Locate the cell with the specified text and output its [x, y] center coordinate. 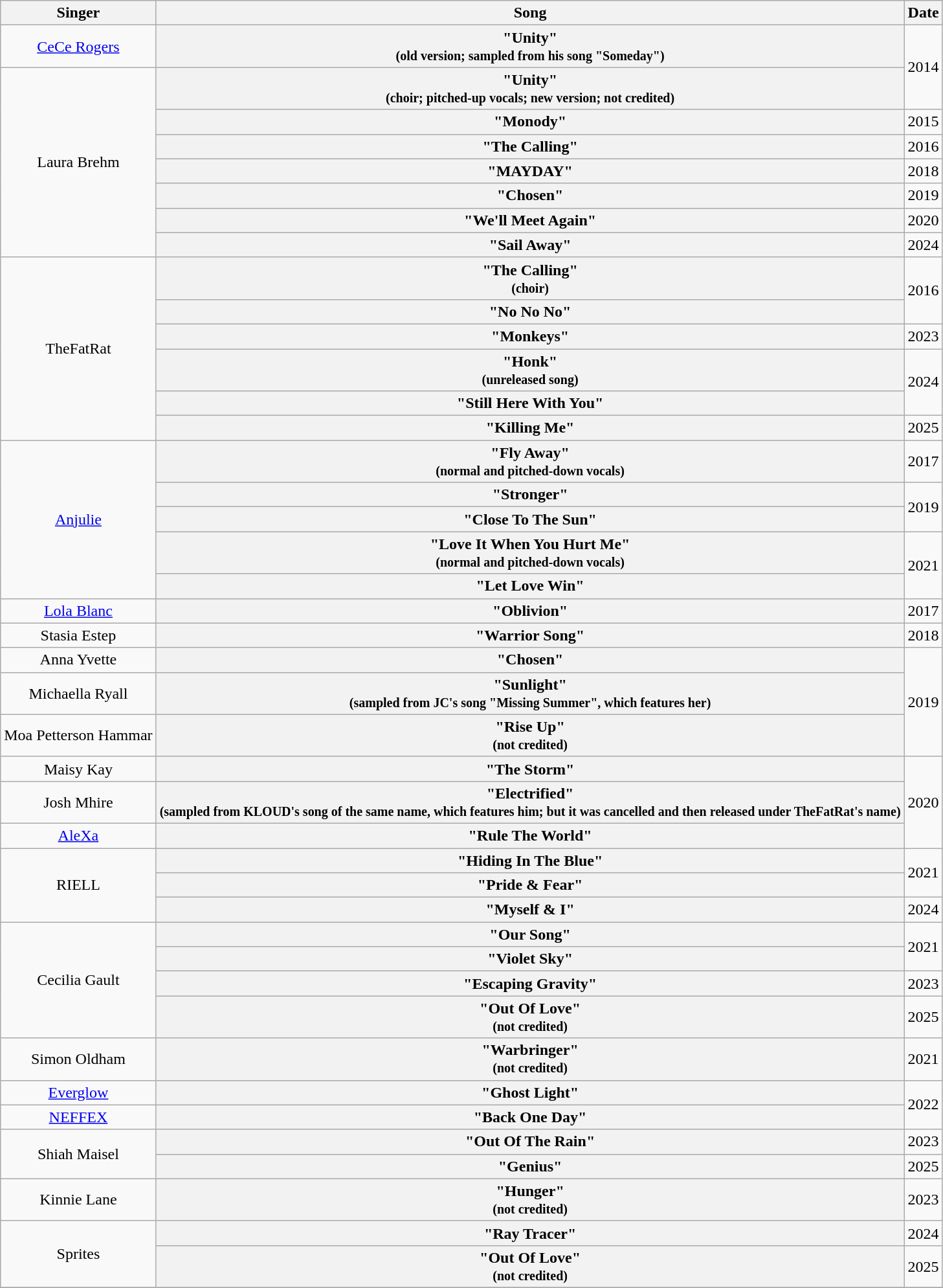
AleXa [78, 835]
"Out Of The Rain" [530, 1142]
Maisy Kay [78, 769]
"Violet Sky" [530, 959]
"Honk" (unreleased song) [530, 369]
2014 [923, 67]
"MAYDAY" [530, 171]
"The Storm" [530, 769]
Lola Blanc [78, 611]
"Monkeys" [530, 336]
"Warbringer" (not credited) [530, 1059]
"Unity" (old version; sampled from his song "Someday") [530, 47]
"Electrified" (sampled from KLOUD's song of the same name, which features him; but it was cancelled and then released under TheFatRat's name) [530, 802]
"Unity" (choir; pitched-up vocals; new version; not credited) [530, 88]
Stasia Estep [78, 635]
Anna Yvette [78, 660]
Laura Brehm [78, 162]
Michaella Ryall [78, 693]
"No No No" [530, 311]
"Genius" [530, 1166]
Shiah Maisel [78, 1154]
Song [530, 13]
TheFatRat [78, 348]
2015 [923, 122]
"Sail Away" [530, 245]
"Monody" [530, 122]
"Our Song" [530, 934]
Sprites [78, 1254]
Josh Mhire [78, 802]
"Hiding In The Blue" [530, 861]
Singer [78, 13]
"Let Love Win" [530, 586]
"Still Here With You" [530, 403]
Anjulie [78, 519]
2022 [923, 1105]
Date [923, 13]
"Hunger" (not credited) [530, 1199]
"We'll Meet Again" [530, 220]
"Myself & I" [530, 910]
CeCe Rogers [78, 47]
Cecilia Gault [78, 980]
"The Calling" (choir) [530, 278]
"Oblivion" [530, 611]
Kinnie Lane [78, 1199]
"Ghost Light" [530, 1092]
"Close To The Sun" [530, 519]
"Stronger" [530, 495]
RIELL [78, 885]
NEFFEX [78, 1117]
"Back One Day" [530, 1117]
"Fly Away" (normal and pitched-down vocals) [530, 461]
"Warrior Song" [530, 635]
"Love It When You Hurt Me" (normal and pitched-down vocals) [530, 553]
"Ray Tracer" [530, 1233]
"Rule The World" [530, 835]
"Rise Up" (not credited) [530, 736]
"Pride & Fear" [530, 885]
Everglow [78, 1092]
"Killing Me" [530, 428]
Moa Petterson Hammar [78, 736]
"The Calling" [530, 146]
"Sunlight" (sampled from JC's song "Missing Summer", which features her) [530, 693]
"Escaping Gravity" [530, 984]
Simon Oldham [78, 1059]
